Determine the [X, Y] coordinate at the center of the cell enclosing the given text.  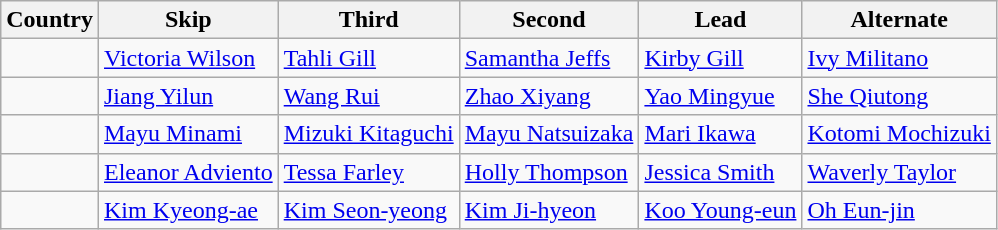
Mayu Minami [188, 134]
Country [50, 20]
Kim Ji-hyeon [549, 210]
Kim Seon-yeong [368, 210]
Tessa Farley [368, 172]
Jiang Yilun [188, 96]
Waverly Taylor [899, 172]
Kotomi Mochizuki [899, 134]
Eleanor Adviento [188, 172]
Yao Mingyue [720, 96]
Second [549, 20]
Third [368, 20]
Zhao Xiyang [549, 96]
Victoria Wilson [188, 58]
Wang Rui [368, 96]
Mari Ikawa [720, 134]
Mayu Natsuizaka [549, 134]
Jessica Smith [720, 172]
Lead [720, 20]
She Qiutong [899, 96]
Kim Kyeong-ae [188, 210]
Tahli Gill [368, 58]
Koo Young-eun [720, 210]
Samantha Jeffs [549, 58]
Oh Eun-jin [899, 210]
Kirby Gill [720, 58]
Mizuki Kitaguchi [368, 134]
Skip [188, 20]
Alternate [899, 20]
Holly Thompson [549, 172]
Ivy Militano [899, 58]
